Determine the [X, Y] coordinate at the center of the cell enclosing the given text.  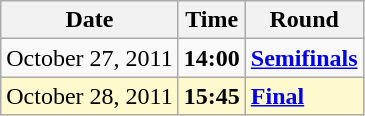
Date [90, 20]
Time [212, 20]
14:00 [212, 58]
Final [304, 96]
October 28, 2011 [90, 96]
Round [304, 20]
15:45 [212, 96]
October 27, 2011 [90, 58]
Semifinals [304, 58]
